From the cell containing the given text, extract its center point as [X, Y] coordinate. 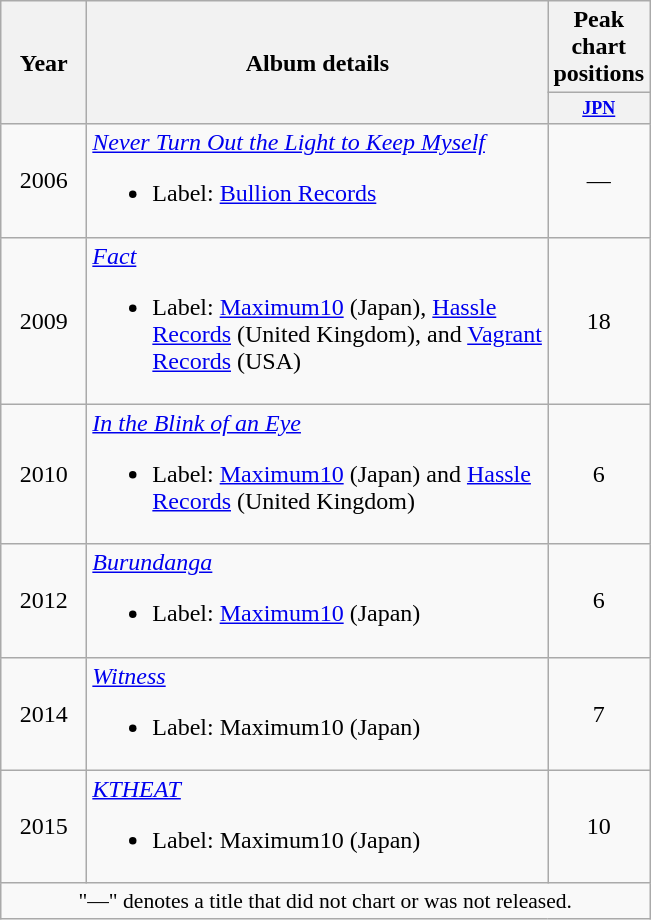
10 [599, 826]
Album details [318, 62]
2006 [44, 180]
In the Blink of an EyeLabel: Maximum10 (Japan) and Hassle Records (United Kingdom) [318, 474]
7 [599, 714]
2015 [44, 826]
2010 [44, 474]
— [599, 180]
"—" denotes a title that did not chart or was not released. [326, 901]
BurundangaLabel: Maximum10 (Japan) [318, 600]
WitnessLabel: Maximum10 (Japan) [318, 714]
KTHEATLabel: Maximum10 (Japan) [318, 826]
2009 [44, 320]
Year [44, 62]
Never Turn Out the Light to Keep MyselfLabel: Bullion Records [318, 180]
FactLabel: Maximum10 (Japan), Hassle Records (United Kingdom), and Vagrant Records (USA) [318, 320]
18 [599, 320]
JPN [599, 108]
Peak chart positions [599, 47]
2012 [44, 600]
2014 [44, 714]
